Find where the given text appears and provide that cell's center as (X, Y) coordinate. 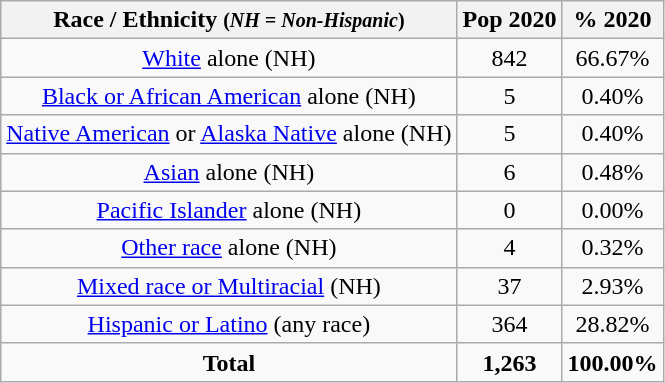
Mixed race or Multiracial (NH) (229, 286)
% 2020 (612, 20)
364 (510, 324)
66.67% (612, 58)
Asian alone (NH) (229, 172)
100.00% (612, 362)
1,263 (510, 362)
Black or African American alone (NH) (229, 96)
4 (510, 248)
0.32% (612, 248)
6 (510, 172)
Other race alone (NH) (229, 248)
Pacific Islander alone (NH) (229, 210)
0 (510, 210)
Native American or Alaska Native alone (NH) (229, 134)
842 (510, 58)
Total (229, 362)
0.48% (612, 172)
28.82% (612, 324)
0.00% (612, 210)
37 (510, 286)
Hispanic or Latino (any race) (229, 324)
Pop 2020 (510, 20)
2.93% (612, 286)
White alone (NH) (229, 58)
Race / Ethnicity (NH = Non-Hispanic) (229, 20)
